Find where the given text appears and provide that cell's center as [x, y] coordinate. 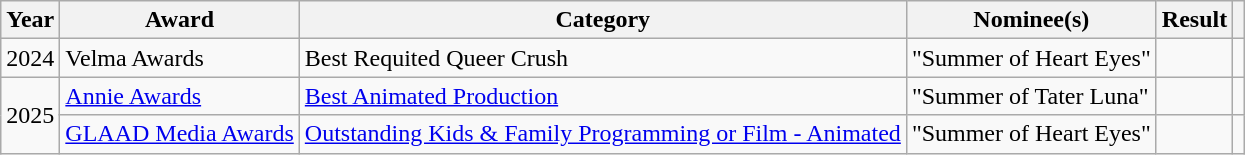
Annie Awards [180, 96]
Category [602, 20]
Nominee(s) [1031, 20]
Outstanding Kids & Family Programming or Film - Animated [602, 134]
"Summer of Tater Luna" [1031, 96]
Award [180, 20]
2024 [30, 58]
2025 [30, 115]
Best Animated Production [602, 96]
Best Requited Queer Crush [602, 58]
Velma Awards [180, 58]
Result [1194, 20]
GLAAD Media Awards [180, 134]
Year [30, 20]
